Detect which cell encompasses the target text, then output its [X, Y] center coordinate. 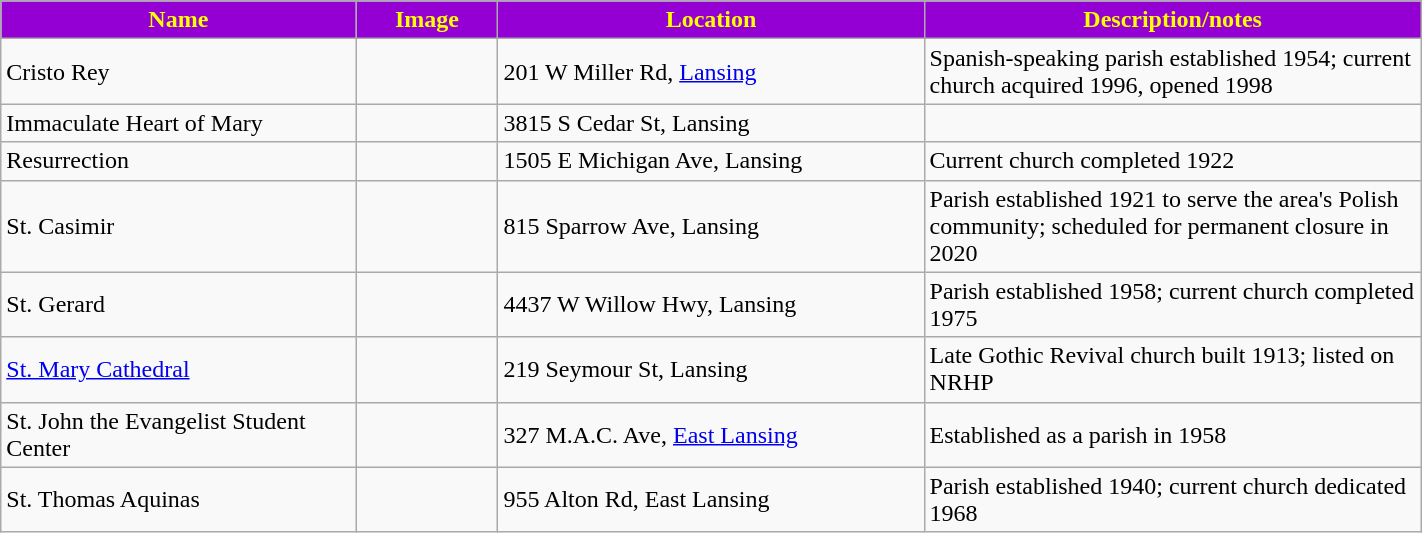
Location [711, 20]
Parish established 1940; current church dedicated 1968 [1172, 500]
4437 W Willow Hwy, Lansing [711, 304]
Parish established 1958; current church completed 1975 [1172, 304]
3815 S Cedar St, Lansing [711, 123]
St. Thomas Aquinas [178, 500]
St. Mary Cathedral [178, 370]
Name [178, 20]
Parish established 1921 to serve the area's Polish community; scheduled for permanent closure in 2020 [1172, 226]
Late Gothic Revival church built 1913; listed on NRHP [1172, 370]
St. Casimir [178, 226]
815 Sparrow Ave, Lansing [711, 226]
Current church completed 1922 [1172, 161]
Immaculate Heart of Mary [178, 123]
St. John the Evangelist Student Center [178, 434]
Spanish-speaking parish established 1954; current church acquired 1996, opened 1998 [1172, 72]
327 M.A.C. Ave, East Lansing [711, 434]
219 Seymour St, Lansing [711, 370]
201 W Miller Rd, Lansing [711, 72]
St. Gerard [178, 304]
955 Alton Rd, East Lansing [711, 500]
Image [427, 20]
Resurrection [178, 161]
Description/notes [1172, 20]
Cristo Rey [178, 72]
Established as a parish in 1958 [1172, 434]
1505 E Michigan Ave, Lansing [711, 161]
